Return the [X, Y] coordinate for the center point of the cell that contains the specified text.  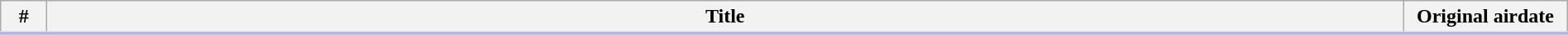
Title [725, 17]
# [24, 17]
Original airdate [1485, 17]
